From the cell containing the given text, extract its center point as [X, Y] coordinate. 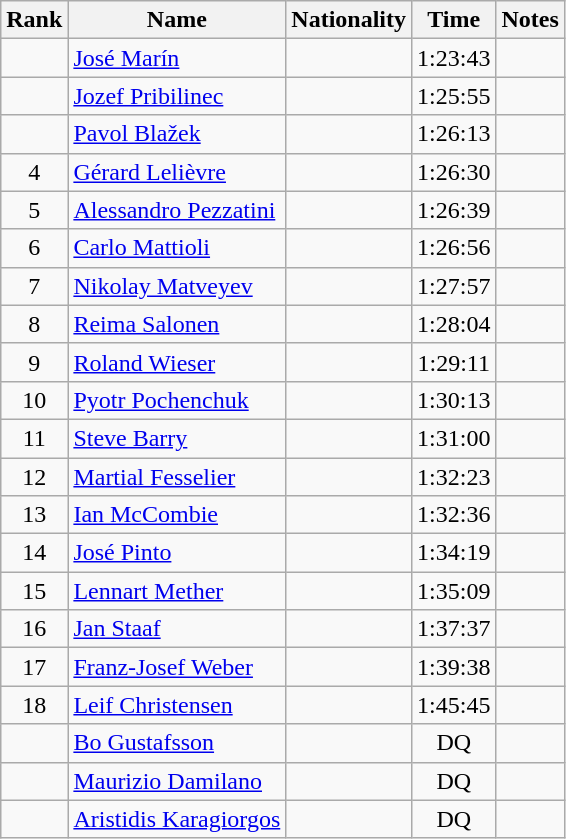
Jan Staaf [177, 629]
Nationality [349, 20]
Alessandro Pezzatini [177, 210]
16 [34, 629]
Jozef Pribilinec [177, 96]
7 [34, 286]
Reima Salonen [177, 324]
1:25:55 [454, 96]
Time [454, 20]
1:23:43 [454, 58]
1:35:09 [454, 591]
Pyotr Pochenchuk [177, 400]
Franz-Josef Weber [177, 667]
1:45:45 [454, 705]
1:26:56 [454, 248]
Name [177, 20]
Roland Wieser [177, 362]
Martial Fesselier [177, 477]
15 [34, 591]
1:32:36 [454, 515]
1:39:38 [454, 667]
Pavol Blažek [177, 134]
8 [34, 324]
6 [34, 248]
Notes [530, 20]
17 [34, 667]
José Marín [177, 58]
José Pinto [177, 553]
1:26:30 [454, 172]
14 [34, 553]
13 [34, 515]
1:27:57 [454, 286]
12 [34, 477]
1:29:11 [454, 362]
1:32:23 [454, 477]
Gérard Lelièvre [177, 172]
Bo Gustafsson [177, 743]
9 [34, 362]
18 [34, 705]
Leif Christensen [177, 705]
5 [34, 210]
1:30:13 [454, 400]
1:31:00 [454, 438]
Ian McCombie [177, 515]
11 [34, 438]
Carlo Mattioli [177, 248]
Maurizio Damilano [177, 781]
1:26:39 [454, 210]
Rank [34, 20]
Nikolay Matveyev [177, 286]
4 [34, 172]
1:34:19 [454, 553]
1:37:37 [454, 629]
Lennart Mether [177, 591]
Aristidis Karagiorgos [177, 819]
10 [34, 400]
1:26:13 [454, 134]
1:28:04 [454, 324]
Steve Barry [177, 438]
